Pinpoint the cell where the given text exists, returning its [x, y] midpoint coordinate. 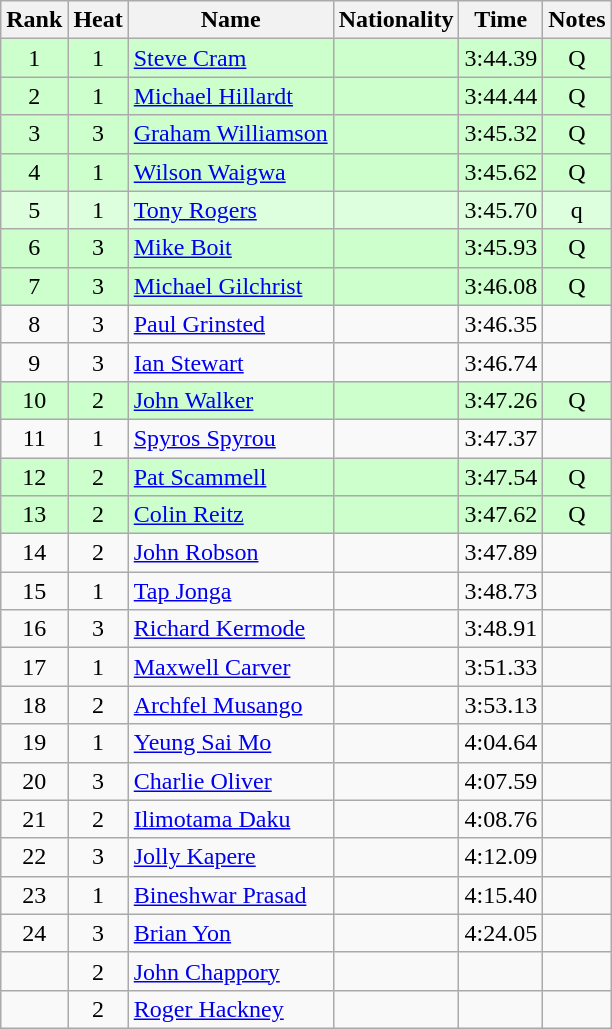
Jolly Kapere [230, 857]
Richard Kermode [230, 629]
3:45.62 [501, 172]
10 [34, 400]
11 [34, 438]
Roger Hackney [230, 1009]
Paul Grinsted [230, 324]
Nationality [396, 20]
Time [501, 20]
3:46.74 [501, 362]
22 [34, 857]
Michael Hillardt [230, 96]
3:46.08 [501, 286]
Wilson Waigwa [230, 172]
Rank [34, 20]
Notes [577, 20]
Brian Yon [230, 933]
Tap Jonga [230, 591]
9 [34, 362]
3:47.37 [501, 438]
4:08.76 [501, 819]
3:45.93 [501, 248]
8 [34, 324]
Name [230, 20]
13 [34, 515]
4:12.09 [501, 857]
3:44.44 [501, 96]
Spyros Spyrou [230, 438]
24 [34, 933]
Graham Williamson [230, 134]
Yeung Sai Mo [230, 743]
Tony Rogers [230, 210]
3:46.35 [501, 324]
18 [34, 705]
Charlie Oliver [230, 781]
Maxwell Carver [230, 667]
Ilimotama Daku [230, 819]
7 [34, 286]
Michael Gilchrist [230, 286]
John Robson [230, 553]
6 [34, 248]
Bineshwar Prasad [230, 895]
4:15.40 [501, 895]
19 [34, 743]
3:45.70 [501, 210]
3:47.89 [501, 553]
q [577, 210]
3:44.39 [501, 58]
16 [34, 629]
Mike Boit [230, 248]
Pat Scammell [230, 477]
Archfel Musango [230, 705]
4:07.59 [501, 781]
23 [34, 895]
20 [34, 781]
Colin Reitz [230, 515]
Heat [98, 20]
Ian Stewart [230, 362]
4:24.05 [501, 933]
John Walker [230, 400]
3:47.62 [501, 515]
Steve Cram [230, 58]
3:47.54 [501, 477]
3:48.73 [501, 591]
5 [34, 210]
3:45.32 [501, 134]
4 [34, 172]
3:48.91 [501, 629]
17 [34, 667]
21 [34, 819]
15 [34, 591]
12 [34, 477]
3:51.33 [501, 667]
4:04.64 [501, 743]
14 [34, 553]
3:53.13 [501, 705]
3:47.26 [501, 400]
John Chappory [230, 971]
